Return the [X, Y] coordinate for the center point of the cell that contains the specified text.  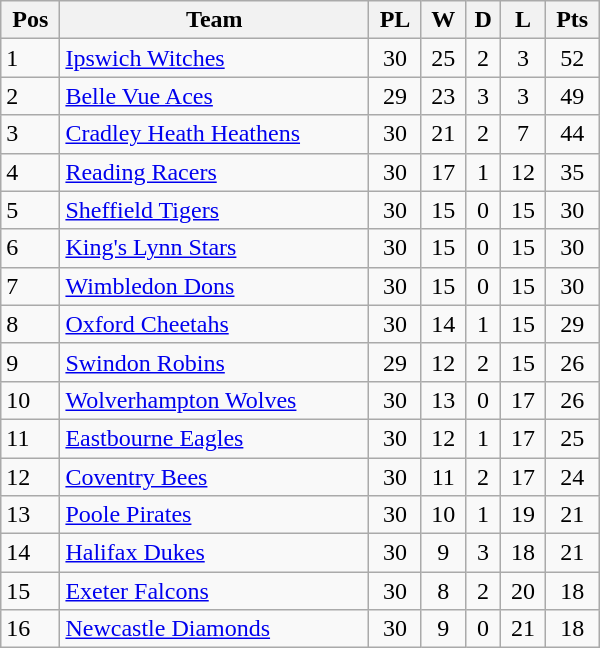
L [523, 20]
Wimbledon Dons [214, 286]
Team [214, 20]
Pts [572, 20]
16 [30, 629]
Halifax Dukes [214, 553]
Eastbourne Eagles [214, 438]
Reading Racers [214, 172]
19 [523, 515]
20 [523, 591]
Oxford Cheetahs [214, 324]
Swindon Robins [214, 362]
Exeter Falcons [214, 591]
52 [572, 58]
PL [395, 20]
W [443, 20]
6 [30, 248]
24 [572, 477]
King's Lynn Stars [214, 248]
Ipswich Witches [214, 58]
Wolverhampton Wolves [214, 400]
Coventry Bees [214, 477]
Sheffield Tigers [214, 210]
Newcastle Diamonds [214, 629]
5 [30, 210]
Cradley Heath Heathens [214, 134]
Pos [30, 20]
49 [572, 96]
Poole Pirates [214, 515]
4 [30, 172]
23 [443, 96]
35 [572, 172]
D [483, 20]
Belle Vue Aces [214, 96]
44 [572, 134]
